Determine the (X, Y) coordinate at the center of the cell enclosing the given text.  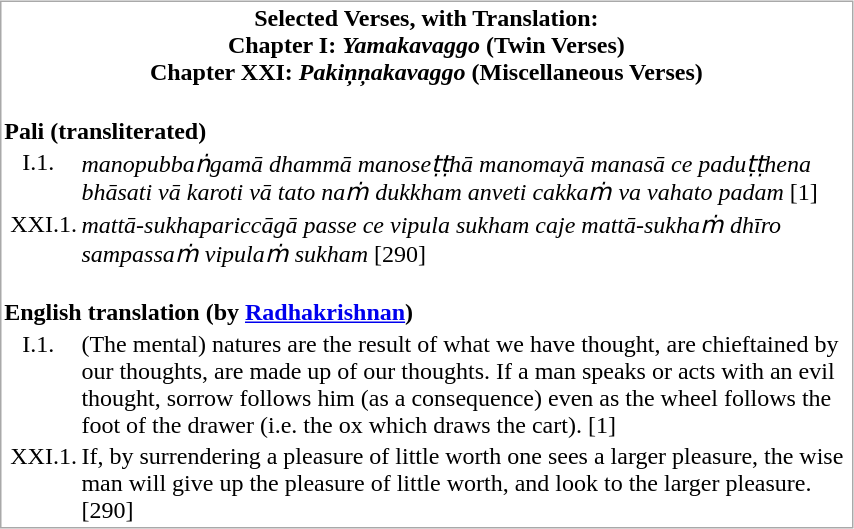
Selected Verses, with Translation:Chapter I: Yamakavaggo (Twin Verses)Chapter XXI: Pakiņņakavaggo (Miscellaneous Verses) (426, 46)
manopubbaṅgamā dhammā manoseṭṭhā manomayā manasā ce paduṭṭhena bhāsati vā karoti vā tato naṁ dukkham anveti cakkaṁ va vahato padam [1] (465, 178)
English translation (by Radhakrishnan) (426, 300)
Pali (transliterated) (426, 118)
mattā-sukhapariccāgā passe ce vipula sukham caje mattā-sukhaṁ dhīro sampassaṁ vipulaṁ sukham [290] (465, 240)
